Identify which cell holds the provided text, then report its (x, y) central coordinate. 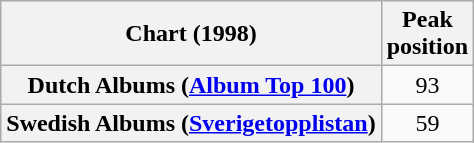
Chart (1998) (191, 34)
Dutch Albums (Album Top 100) (191, 85)
Swedish Albums (Sverigetopplistan) (191, 123)
93 (427, 85)
Peakposition (427, 34)
59 (427, 123)
